Capture the cell that displays the provided text and extract its [X, Y] central coordinate. 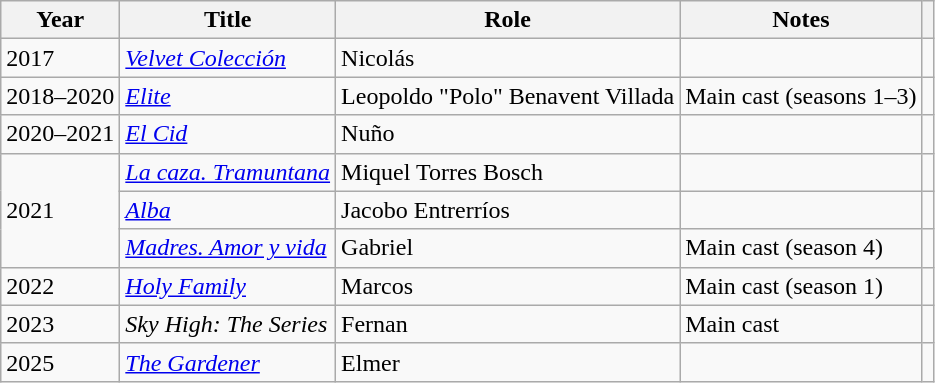
Jacobo Entrerríos [508, 210]
The Gardener [228, 362]
Fernan [508, 324]
2018–2020 [60, 96]
Madres. Amor y vida [228, 248]
Sky High: The Series [228, 324]
Nuño [508, 134]
2022 [60, 286]
Alba [228, 210]
Marcos [508, 286]
Holy Family [228, 286]
2025 [60, 362]
2017 [60, 58]
Role [508, 20]
Gabriel [508, 248]
Miquel Torres Bosch [508, 172]
Year [60, 20]
Title [228, 20]
2023 [60, 324]
Nicolás [508, 58]
El Cid [228, 134]
2020–2021 [60, 134]
Elite [228, 96]
Main cast (season 1) [801, 286]
Notes [801, 20]
Main cast (seasons 1–3) [801, 96]
Velvet Colección [228, 58]
Leopoldo "Polo" Benavent Villada [508, 96]
Main cast [801, 324]
Elmer [508, 362]
La caza. Tramuntana [228, 172]
2021 [60, 210]
Main cast (season 4) [801, 248]
